Find where the given text appears and provide that cell's center as (x, y) coordinate. 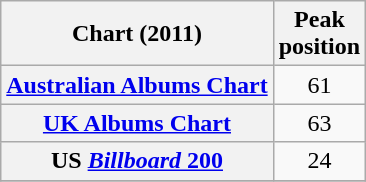
UK Albums Chart (137, 123)
63 (319, 123)
Peakposition (319, 34)
24 (319, 161)
61 (319, 85)
US Billboard 200 (137, 161)
Australian Albums Chart (137, 85)
Chart (2011) (137, 34)
